Return [x, y] of the center of cell containing provided text 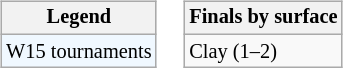
Clay (1–2) [263, 51]
Finals by surface [263, 18]
W15 tournaments [78, 51]
Legend [78, 18]
